Scan for the cell matching the given text and deliver its (X, Y) coordinate at center. 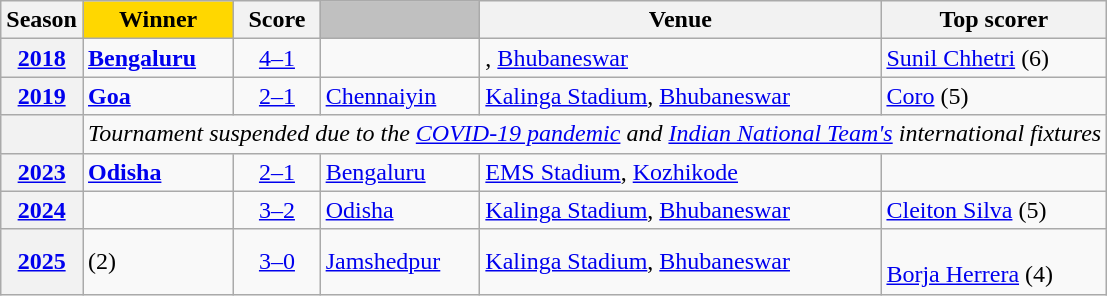
Venue (680, 20)
3–2 (277, 210)
(2) (158, 262)
2024 (42, 210)
2019 (42, 96)
Coro (5) (994, 96)
2025 (42, 262)
Tournament suspended due to the COVID-19 pandemic and Indian National Team's international fixtures (594, 134)
Borja Herrera (4) (994, 262)
2018 (42, 58)
4–1 (277, 58)
Goa (158, 96)
Top scorer (994, 20)
, Bhubaneswar (680, 58)
EMS Stadium, Kozhikode (680, 172)
Cleiton Silva (5) (994, 210)
Season (42, 20)
Winner (158, 20)
Jamshedpur (400, 262)
Chennaiyin (400, 96)
Score (277, 20)
2023 (42, 172)
Sunil Chhetri (6) (994, 58)
3–0 (277, 262)
